Scan for the cell matching the given text and deliver its [x, y] coordinate at center. 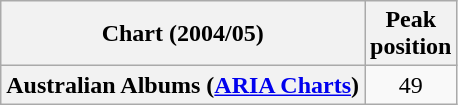
Chart (2004/05) [183, 34]
49 [411, 85]
Peakposition [411, 34]
Australian Albums (ARIA Charts) [183, 85]
